Pinpoint the cell where the given text exists, returning its (X, Y) midpoint coordinate. 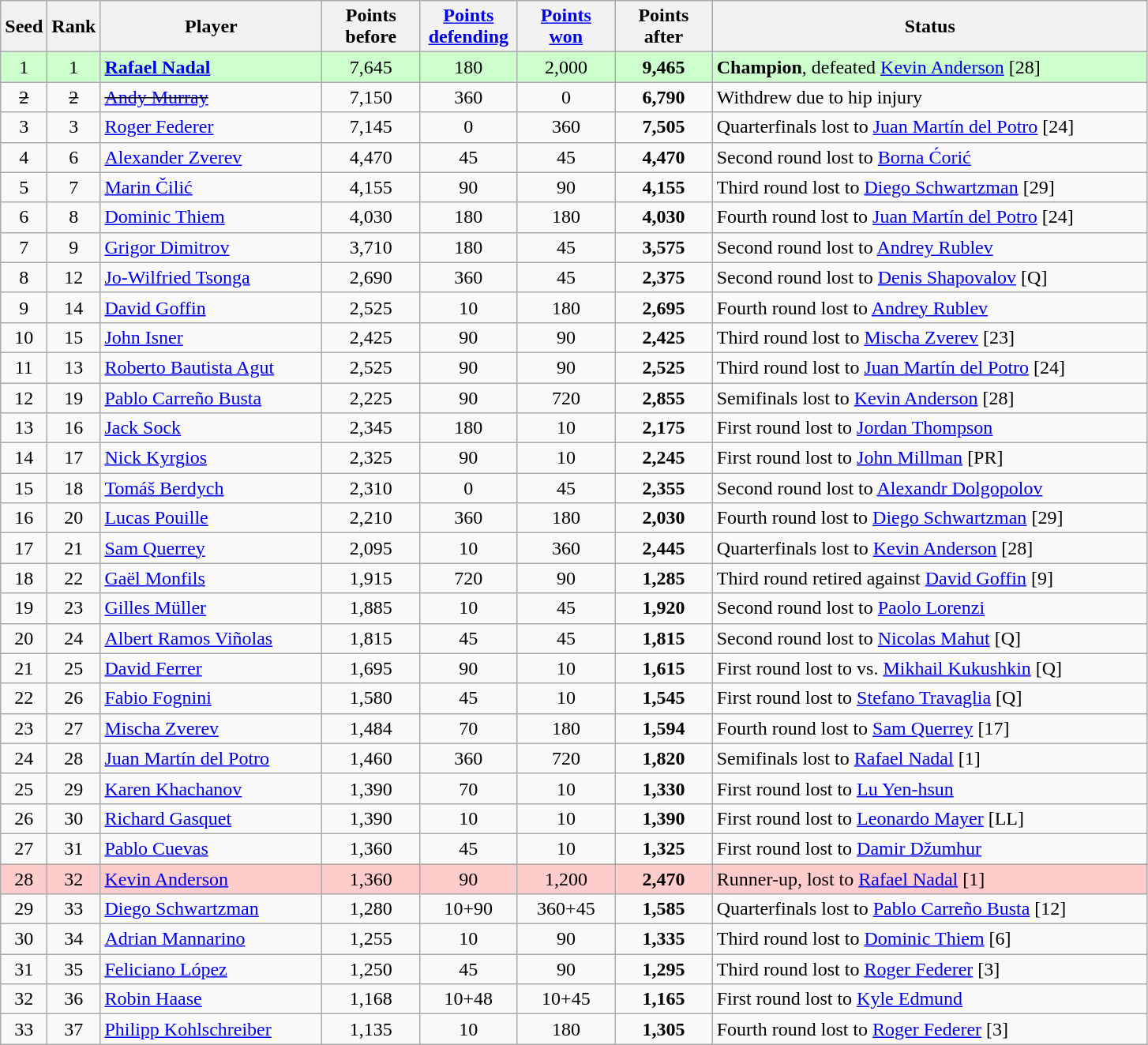
7,150 (371, 97)
Feliciano López (212, 969)
Kevin Anderson (212, 879)
Third round lost to Mischa Zverev [23] (930, 337)
360+45 (566, 909)
Nick Kyrgios (212, 458)
Juan Martín del Potro (212, 758)
1,695 (371, 668)
35 (74, 969)
36 (74, 999)
10+45 (566, 999)
1,920 (664, 608)
1,885 (371, 608)
Karen Khachanov (212, 788)
First round lost to vs. Mikhail Kukushkin [Q] (930, 668)
Diego Schwartzman (212, 909)
1,484 (371, 728)
First round lost to Leonardo Mayer [LL] (930, 818)
Sam Querrey (212, 548)
Fourth round lost to Andrey Rublev (930, 307)
First round lost to Jordan Thompson (930, 428)
10+90 (469, 909)
2,095 (371, 548)
Semifinals lost to Rafael Nadal [1] (930, 758)
Second round lost to Paolo Lorenzi (930, 608)
Roberto Bautista Agut (212, 367)
10+48 (469, 999)
2,855 (664, 397)
1,820 (664, 758)
First round lost to Stefano Travaglia [Q] (930, 698)
Points after (664, 27)
Tomáš Berdych (212, 488)
First round lost to John Millman [PR] (930, 458)
Pablo Cuevas (212, 848)
2,225 (371, 397)
1,330 (664, 788)
1,335 (664, 939)
Seed (24, 27)
1,545 (664, 698)
2,000 (566, 67)
Points defending (469, 27)
Second round lost to Andrey Rublev (930, 247)
Quarterfinals lost to Pablo Carreño Busta [12] (930, 909)
1,285 (664, 578)
1,295 (664, 969)
Second round lost to Borna Ćorić (930, 157)
3,710 (371, 247)
Gilles Müller (212, 608)
2,310 (371, 488)
Player (212, 27)
1,580 (371, 698)
1,250 (371, 969)
Robin Haase (212, 999)
Andy Murray (212, 97)
Third round lost to Dominic Thiem [6] (930, 939)
David Goffin (212, 307)
5 (24, 187)
Gaël Monfils (212, 578)
2,245 (664, 458)
Roger Federer (212, 127)
2,445 (664, 548)
Mischa Zverev (212, 728)
2,375 (664, 277)
First round lost to Damir Džumhur (930, 848)
2,695 (664, 307)
2,470 (664, 879)
Marin Čilić (212, 187)
2,690 (371, 277)
Semifinals lost to Kevin Anderson [28] (930, 397)
Dominic Thiem (212, 217)
Runner-up, lost to Rafael Nadal [1] (930, 879)
1,325 (664, 848)
Third round retired against David Goffin [9] (930, 578)
First round lost to Lu Yen-hsun (930, 788)
9,465 (664, 67)
1,615 (664, 668)
Withdrew due to hip injury (930, 97)
1,135 (371, 1029)
37 (74, 1029)
Albert Ramos Viñolas (212, 638)
1,305 (664, 1029)
Fourth round lost to Juan Martín del Potro [24] (930, 217)
7,645 (371, 67)
First round lost to Kyle Edmund (930, 999)
Philipp Kohlschreiber (212, 1029)
3,575 (664, 247)
2,325 (371, 458)
Second round lost to Nicolas Mahut [Q] (930, 638)
Rank (74, 27)
Alexander Zverev (212, 157)
6,790 (664, 97)
1,915 (371, 578)
34 (74, 939)
Quarterfinals lost to Juan Martín del Potro [24] (930, 127)
1,460 (371, 758)
Jo-Wilfried Tsonga (212, 277)
Second round lost to Alexandr Dolgopolov (930, 488)
Lucas Pouille (212, 518)
1,165 (664, 999)
2,030 (664, 518)
Grigor Dimitrov (212, 247)
Third round lost to Diego Schwartzman [29] (930, 187)
1,200 (566, 879)
Third round lost to Juan Martín del Potro [24] (930, 367)
Fourth round lost to Diego Schwartzman [29] (930, 518)
Quarterfinals lost to Kevin Anderson [28] (930, 548)
Points won (566, 27)
2,175 (664, 428)
Champion, defeated Kevin Anderson [28] (930, 67)
Fourth round lost to Sam Querrey [17] (930, 728)
7,505 (664, 127)
2,345 (371, 428)
1,585 (664, 909)
Third round lost to Roger Federer [3] (930, 969)
Richard Gasquet (212, 818)
Second round lost to Denis Shapovalov [Q] (930, 277)
David Ferrer (212, 668)
John Isner (212, 337)
1,280 (371, 909)
1,168 (371, 999)
Status (930, 27)
Fabio Fognini (212, 698)
Pablo Carreño Busta (212, 397)
2,210 (371, 518)
Adrian Mannarino (212, 939)
Rafael Nadal (212, 67)
Points before (371, 27)
Jack Sock (212, 428)
11 (24, 367)
4 (24, 157)
7,145 (371, 127)
2,355 (664, 488)
1,255 (371, 939)
1,594 (664, 728)
Fourth round lost to Roger Federer [3] (930, 1029)
